Provide the [x, y] coordinate of the cell's center where the given text is located.  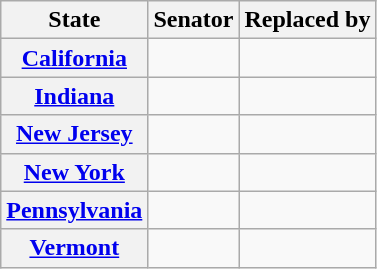
Replaced by [308, 20]
Indiana [74, 96]
Vermont [74, 248]
Senator [194, 20]
California [74, 58]
New York [74, 172]
New Jersey [74, 134]
State [74, 20]
Pennsylvania [74, 210]
